Determine the [X, Y] coordinate at the center of the cell enclosing the given text.  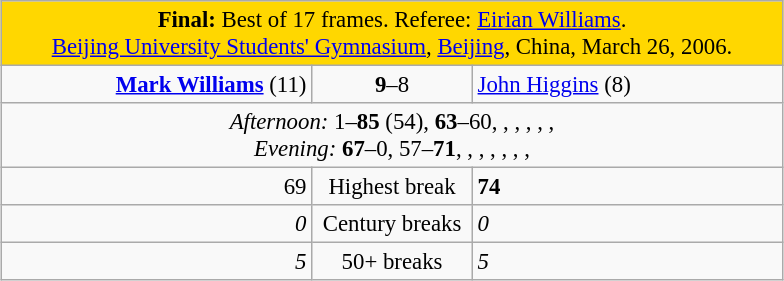
74 [628, 187]
Final: Best of 17 frames. Referee: Eirian Williams.Beijing University Students' Gymnasium, Beijing, China, March 26, 2006. [392, 34]
Mark Williams (11) [156, 85]
Afternoon: 1–85 (54), 63–60, , , , , , Evening: 67–0, 57–71, , , , , , , [392, 136]
50+ breaks [392, 262]
Highest break [392, 187]
69 [156, 187]
9–8 [392, 85]
Century breaks [392, 224]
John Higgins (8) [628, 85]
